Search for the cell housing the specified text and yield its [X, Y] center coordinate. 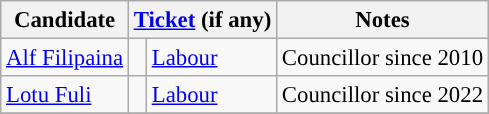
Lotu Fuli [65, 95]
Candidate [65, 20]
Notes [383, 20]
Councillor since 2010 [383, 58]
Alf Filipaina [65, 58]
Councillor since 2022 [383, 95]
Ticket (if any) [202, 20]
